Output the (x, y) coordinate of the center of the cell containing the given text.  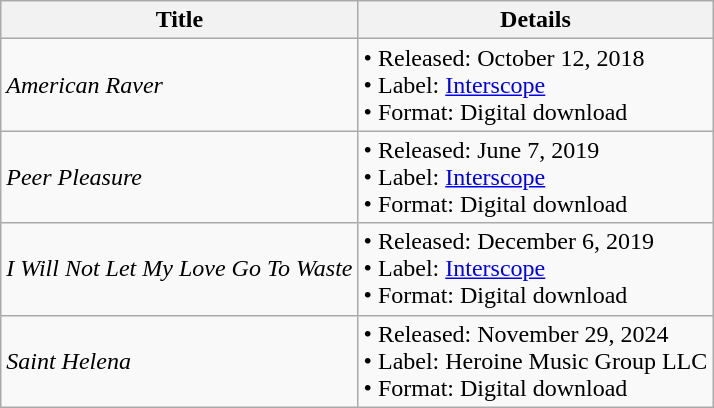
• Released: November 29, 2024• Label: Heroine Music Group LLC• Format: Digital download (536, 361)
Title (180, 20)
Peer Pleasure (180, 177)
Saint Helena (180, 361)
• Released: June 7, 2019• Label: Interscope• Format: Digital download (536, 177)
American Raver (180, 85)
• Released: October 12, 2018• Label: Interscope• Format: Digital download (536, 85)
Details (536, 20)
I Will Not Let My Love Go To Waste (180, 269)
• Released: December 6, 2019• Label: Interscope• Format: Digital download (536, 269)
